Capture the cell that displays the provided text and extract its [X, Y] central coordinate. 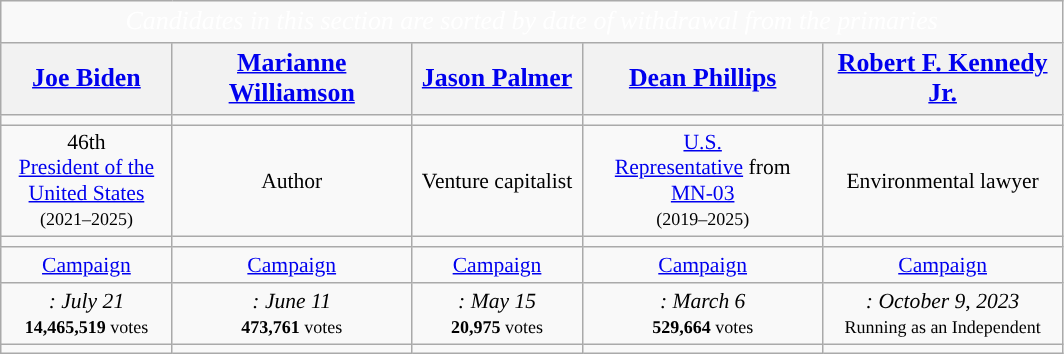
Author [292, 181]
Robert F. Kennedy Jr. [943, 79]
Environmental lawyer [943, 181]
: March 6529,664 votes [703, 314]
Jason Palmer [496, 79]
: October 9, 2023Running as an Independent [943, 314]
U.S.Representative fromMN-03(2019–2025) [703, 181]
: July 2114,465,519 votes [86, 314]
Marianne Williamson [292, 79]
Candidates in this section are sorted by date of withdrawal from the primaries [532, 22]
Dean Phillips [703, 79]
46thPresident of the United States (2021–2025) [86, 181]
: June 11473,761 votes [292, 314]
Venture capitalist [496, 181]
: May 1520,975 votes [496, 314]
Joe Biden [86, 79]
